Find where the given text appears and provide that cell's center as [x, y] coordinate. 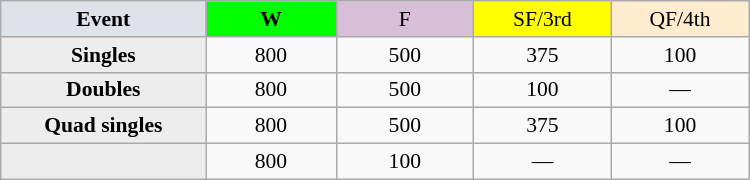
F [405, 19]
Quad singles [104, 126]
Doubles [104, 90]
W [271, 19]
SF/3rd [543, 19]
Singles [104, 55]
Event [104, 19]
QF/4th [680, 19]
